Output the (X, Y) coordinate of the center of the cell containing the given text.  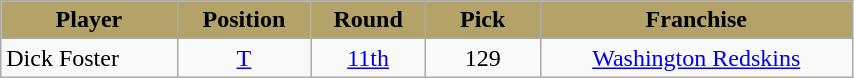
Position (244, 20)
129 (482, 58)
Player (89, 20)
11th (368, 58)
Dick Foster (89, 58)
Round (368, 20)
Washington Redskins (696, 58)
Franchise (696, 20)
Pick (482, 20)
T (244, 58)
